Locate the cell with the specified text and output its [X, Y] center coordinate. 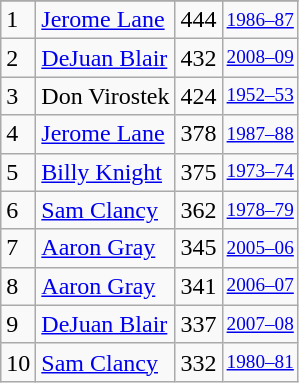
424 [198, 96]
5 [18, 172]
1952–53 [260, 96]
1978–79 [260, 210]
1987–88 [260, 134]
6 [18, 210]
10 [18, 362]
Don Virostek [106, 96]
375 [198, 172]
4 [18, 134]
2007–08 [260, 324]
2005–06 [260, 248]
2 [18, 58]
345 [198, 248]
1973–74 [260, 172]
2006–07 [260, 286]
444 [198, 20]
332 [198, 362]
1986–87 [260, 20]
378 [198, 134]
341 [198, 286]
432 [198, 58]
3 [18, 96]
Billy Knight [106, 172]
8 [18, 286]
1980–81 [260, 362]
337 [198, 324]
362 [198, 210]
7 [18, 248]
2008–09 [260, 58]
9 [18, 324]
1 [18, 20]
